Identify which cell holds the provided text, then report its [x, y] central coordinate. 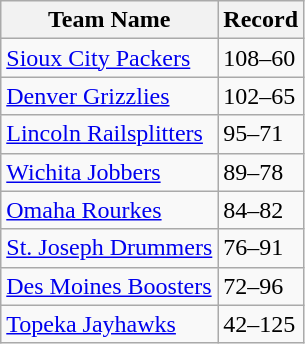
72–96 [261, 286]
Record [261, 20]
Des Moines Boosters [110, 286]
89–78 [261, 172]
Team Name [110, 20]
108–60 [261, 58]
42–125 [261, 324]
Omaha Rourkes [110, 210]
Sioux City Packers [110, 58]
St. Joseph Drummers [110, 248]
95–71 [261, 134]
Wichita Jobbers [110, 172]
Lincoln Railsplitters [110, 134]
102–65 [261, 96]
84–82 [261, 210]
76–91 [261, 248]
Topeka Jayhawks [110, 324]
Denver Grizzlies [110, 96]
